Provide the (X, Y) coordinate of the cell's center where the given text is located.  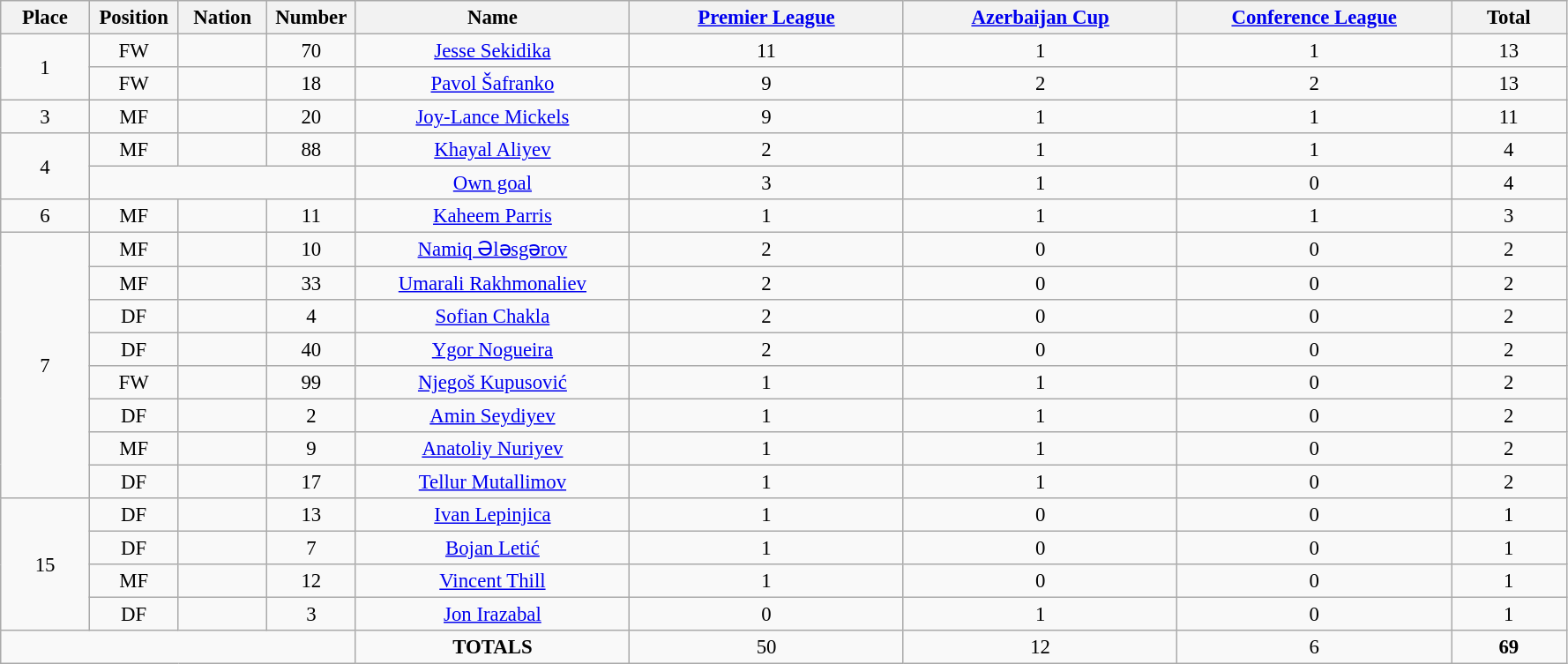
Anatoliy Nuriyev (492, 449)
Nation (222, 18)
Own goal (492, 183)
15 (46, 564)
Jesse Sekidika (492, 51)
10 (312, 250)
70 (312, 51)
Umarali Rakhmonaliev (492, 283)
Conference League (1314, 18)
Number (312, 18)
33 (312, 283)
Premier League (767, 18)
Amin Seydiyev (492, 415)
Njegoš Kupusović (492, 382)
Azerbaijan Cup (1041, 18)
40 (312, 349)
Name (492, 18)
Tellur Mutallimov (492, 481)
Sofian Chakla (492, 316)
Total (1510, 18)
17 (312, 481)
Namiq Ələsgərov (492, 250)
Position (134, 18)
Ivan Lepinjica (492, 515)
Jon Irazabal (492, 615)
Kaheem Parris (492, 216)
99 (312, 382)
Ygor Nogueira (492, 349)
Place (46, 18)
Joy-Lance Mickels (492, 117)
69 (1510, 647)
Pavol Šafranko (492, 84)
Vincent Thill (492, 581)
Bojan Letić (492, 548)
TOTALS (492, 647)
20 (312, 117)
88 (312, 150)
18 (312, 84)
Khayal Aliyev (492, 150)
50 (767, 647)
